Search for the cell housing the specified text and yield its (X, Y) center coordinate. 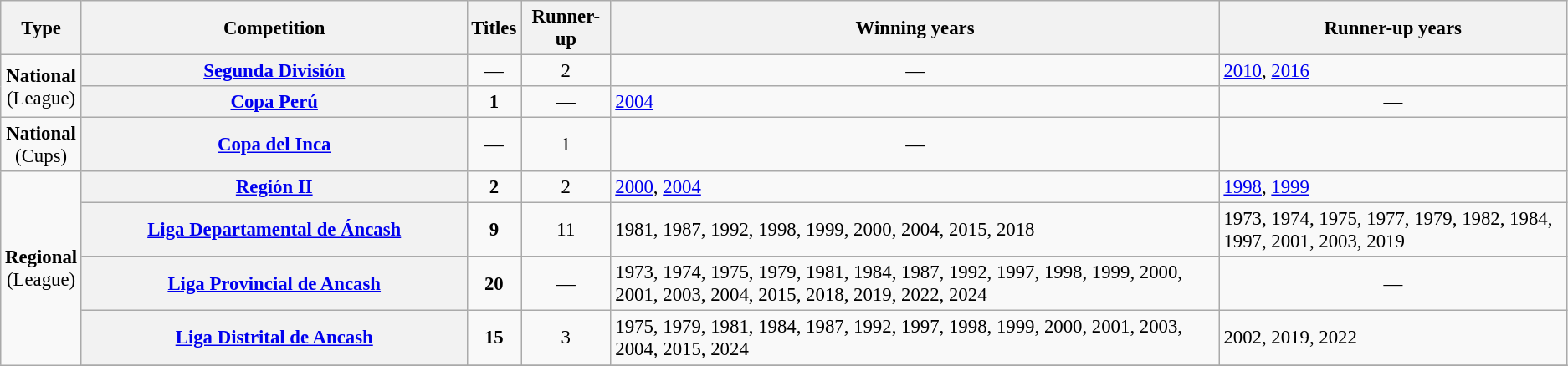
Regional(League) (42, 267)
National(Cups) (42, 145)
Liga Provincial de Ancash (274, 284)
Runner-up (566, 28)
2002, 2019, 2022 (1392, 338)
2010, 2016 (1392, 71)
11 (566, 231)
2000, 2004 (915, 187)
Winning years (915, 28)
2004 (915, 102)
Copa del Inca (274, 145)
Type (42, 28)
3 (566, 338)
Titles (494, 28)
Competition (274, 28)
Copa Perú (274, 102)
1975, 1979, 1981, 1984, 1987, 1992, 1997, 1998, 1999, 2000, 2001, 2003, 2004, 2015, 2024 (915, 338)
1981, 1987, 1992, 1998, 1999, 2000, 2004, 2015, 2018 (915, 231)
Runner-up years (1392, 28)
Liga Departamental de Áncash (274, 231)
Segunda División (274, 71)
1998, 1999 (1392, 187)
15 (494, 338)
9 (494, 231)
Región II (274, 187)
Liga Distrital de Ancash (274, 338)
1973, 1974, 1975, 1979, 1981, 1984, 1987, 1992, 1997, 1998, 1999, 2000, 2001, 2003, 2004, 2015, 2018, 2019, 2022, 2024 (915, 284)
1973, 1974, 1975, 1977, 1979, 1982, 1984, 1997, 2001, 2003, 2019 (1392, 231)
National(League) (42, 87)
20 (494, 284)
